Search for the cell housing the specified text and yield its (X, Y) center coordinate. 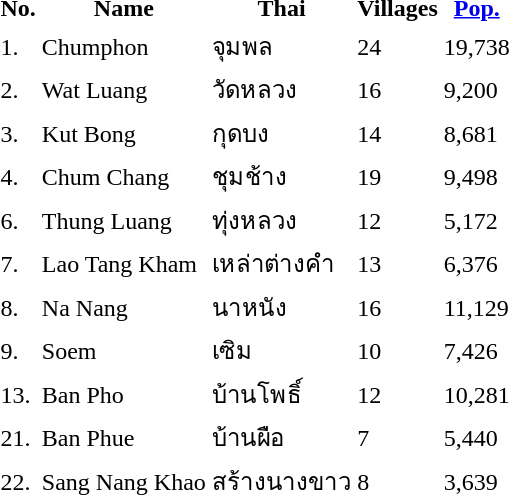
Kut Bong (124, 133)
Ban Pho (124, 394)
บ้านผือ (281, 438)
บ้านโพธิ์ (281, 394)
ทุ่งหลวง (281, 220)
10 (398, 350)
Lao Tang Kham (124, 264)
13 (398, 264)
เหล่าต่างคำ (281, 264)
Wat Luang (124, 90)
Chumphon (124, 46)
Thung Luang (124, 220)
Soem (124, 350)
จุมพล (281, 46)
กุดบง (281, 133)
14 (398, 133)
Chum Chang (124, 176)
ชุมช้าง (281, 176)
19 (398, 176)
Na Nang (124, 307)
นาหนัง (281, 307)
24 (398, 46)
เซิม (281, 350)
7 (398, 438)
Ban Phue (124, 438)
วัดหลวง (281, 90)
